Pinpoint the cell where the given text exists, returning its (x, y) midpoint coordinate. 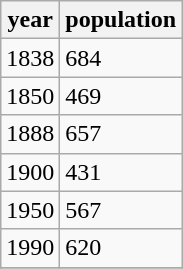
population (121, 20)
year (30, 20)
567 (121, 210)
1838 (30, 58)
657 (121, 134)
684 (121, 58)
431 (121, 172)
1850 (30, 96)
1950 (30, 210)
1990 (30, 248)
620 (121, 248)
1888 (30, 134)
1900 (30, 172)
469 (121, 96)
